Return (x, y) of the center of cell containing provided text 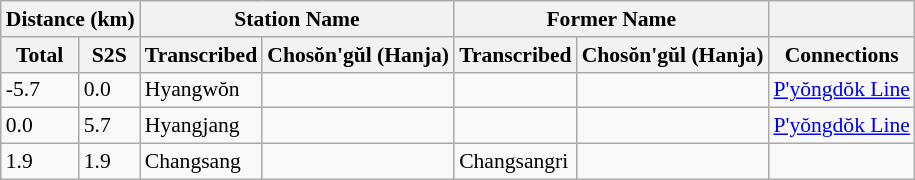
-5.7 (40, 90)
Former Name (611, 19)
Hyangwŏn (201, 90)
Changsang (201, 162)
5.7 (110, 126)
Changsangri (515, 162)
Hyangjang (201, 126)
Distance (km) (70, 19)
S2S (110, 55)
Connections (842, 55)
Total (40, 55)
Station Name (297, 19)
